Return the [X, Y] coordinate for the center point of the cell that contains the specified text.  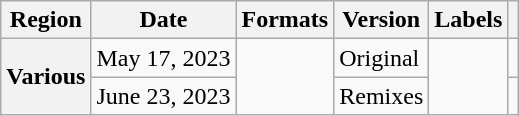
Version [382, 20]
May 17, 2023 [164, 58]
Various [46, 77]
Remixes [382, 96]
Date [164, 20]
Formats [285, 20]
Region [46, 20]
June 23, 2023 [164, 96]
Original [382, 58]
Labels [468, 20]
